Identify which cell holds the provided text, then report its (x, y) central coordinate. 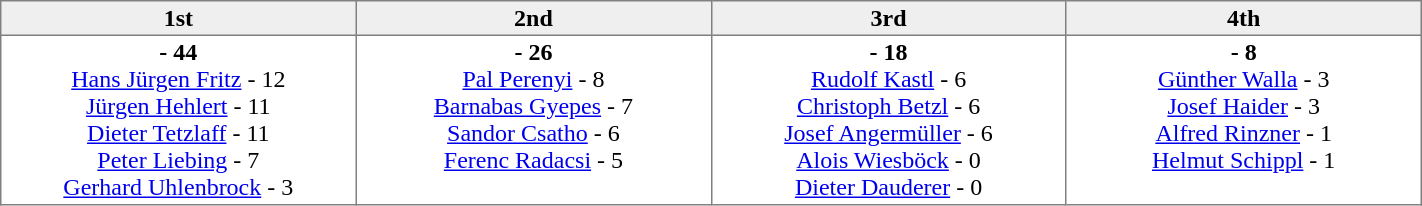
- 8Günther Walla - 3Josef Haider - 3Alfred Rinzner - 1Helmut Schippl - 1 (1244, 120)
- 26Pal Perenyi - 8Barnabas Gyepes - 7Sandor Csatho - 6Ferenc Radacsi - 5 (534, 120)
3rd (888, 18)
2nd (534, 18)
- 18Rudolf Kastl - 6Christoph Betzl - 6Josef Angermüller - 6Alois Wiesböck - 0Dieter Dauderer - 0 (888, 120)
- 44Hans Jürgen Fritz - 12Jürgen Hehlert - 11Dieter Tetzlaff - 11Peter Liebing - 7Gerhard Uhlenbrock - 3 (178, 120)
1st (178, 18)
4th (1244, 18)
